Search for the cell housing the specified text and yield its (x, y) center coordinate. 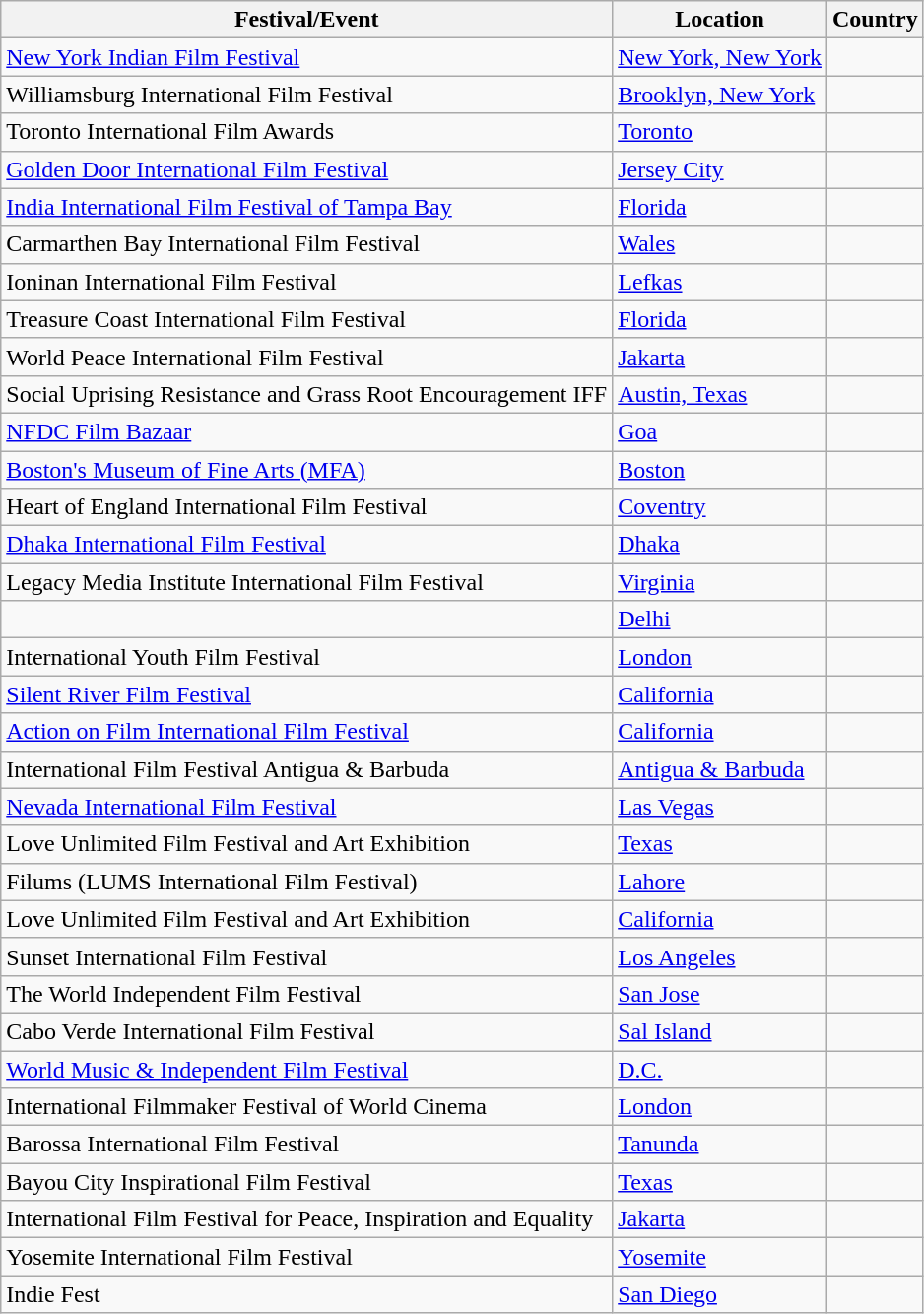
Action on Film International Film Festival (307, 732)
New York Indian Film Festival (307, 57)
Sal Island (720, 1031)
Los Angeles (720, 956)
India International Film Festival of Tampa Bay (307, 207)
Location (720, 20)
Yosemite (720, 1257)
Virginia (720, 582)
Goa (720, 431)
Legacy Media Institute International Film Festival (307, 582)
International Youth Film Festival (307, 657)
Silent River Film Festival (307, 694)
The World Independent Film Festival (307, 994)
Nevada International Film Festival (307, 807)
Ioninan International Film Festival (307, 282)
San Jose (720, 994)
Yosemite International Film Festival (307, 1257)
NFDC Film Bazaar (307, 431)
Williamsburg International Film Festival (307, 95)
Sunset International Film Festival (307, 956)
International Film Festival Antigua & Barbuda (307, 769)
Lahore (720, 882)
International Filmmaker Festival of World Cinema (307, 1107)
Treasure Coast International Film Festival (307, 319)
Indie Fest (307, 1294)
Carmarthen Bay International Film Festival (307, 244)
Jersey City (720, 169)
Wales (720, 244)
Toronto (720, 132)
Antigua & Barbuda (720, 769)
Toronto International Film Awards (307, 132)
Dhaka (720, 545)
Lefkas (720, 282)
Social Uprising Resistance and Grass Root Encouragement IFF (307, 394)
D.C. (720, 1069)
Filums (LUMS International Film Festival) (307, 882)
Delhi (720, 620)
Cabo Verde International Film Festival (307, 1031)
Bayou City Inspirational Film Festival (307, 1182)
Heart of England International Film Festival (307, 507)
International Film Festival for Peace, Inspiration and Equality (307, 1219)
Festival/Event (307, 20)
Austin, Texas (720, 394)
Boston's Museum of Fine Arts (MFA) (307, 470)
Barossa International Film Festival (307, 1145)
San Diego (720, 1294)
Boston (720, 470)
World Peace International Film Festival (307, 357)
Golden Door International Film Festival (307, 169)
World Music & Independent Film Festival (307, 1069)
Tanunda (720, 1145)
New York, New York (720, 57)
Country (875, 20)
Las Vegas (720, 807)
Brooklyn, New York (720, 95)
Dhaka International Film Festival (307, 545)
Coventry (720, 507)
